Extract the (X, Y) coordinate from the center of the cell holding the provided text.  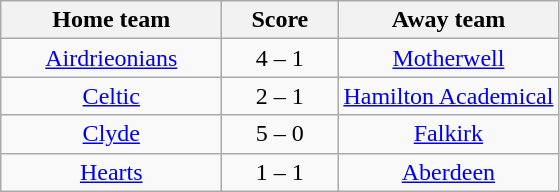
Airdrieonians (112, 58)
Hearts (112, 172)
4 – 1 (280, 58)
Home team (112, 20)
Hamilton Academical (448, 96)
5 – 0 (280, 134)
Celtic (112, 96)
Aberdeen (448, 172)
2 – 1 (280, 96)
Score (280, 20)
Clyde (112, 134)
1 – 1 (280, 172)
Away team (448, 20)
Motherwell (448, 58)
Falkirk (448, 134)
